Determine the (X, Y) coordinate at the center of the cell enclosing the given text.  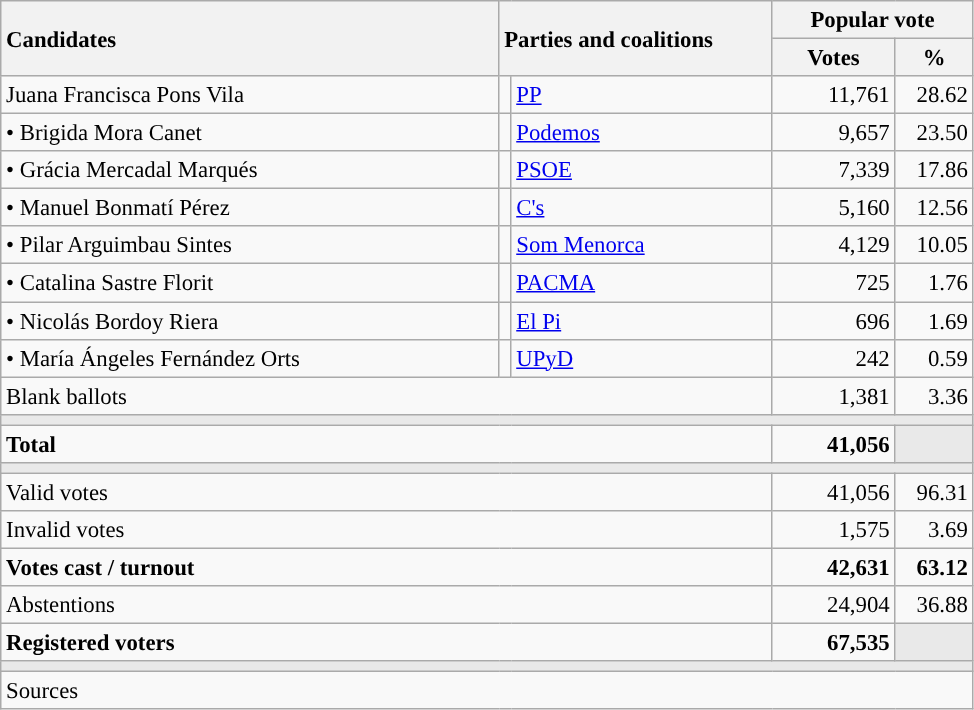
5,160 (834, 208)
Abstentions (386, 605)
4,129 (834, 245)
725 (834, 283)
• María Ángeles Fernández Orts (250, 358)
12.56 (934, 208)
7,339 (834, 170)
Valid votes (386, 492)
1,381 (834, 396)
Podemos (642, 133)
Juana Francisca Pons Vila (250, 95)
Sources (487, 691)
3.69 (934, 530)
3.36 (934, 396)
Invalid votes (386, 530)
• Brigida Mora Canet (250, 133)
El Pi (642, 321)
Blank ballots (386, 396)
17.86 (934, 170)
0.59 (934, 358)
63.12 (934, 567)
• Grácia Mercadal Marqués (250, 170)
• Catalina Sastre Florit (250, 283)
Popular vote (872, 20)
Parties and coalitions (636, 38)
Som Menorca (642, 245)
PP (642, 95)
9,657 (834, 133)
1.76 (934, 283)
Votes cast / turnout (386, 567)
• Pilar Arguimbau Sintes (250, 245)
• Manuel Bonmatí Pérez (250, 208)
• Nicolás Bordoy Riera (250, 321)
96.31 (934, 492)
67,535 (834, 643)
1,575 (834, 530)
1.69 (934, 321)
PACMA (642, 283)
42,631 (834, 567)
C's (642, 208)
11,761 (834, 95)
28.62 (934, 95)
PSOE (642, 170)
Registered voters (386, 643)
696 (834, 321)
Total (386, 444)
Votes (834, 58)
% (934, 58)
UPyD (642, 358)
24,904 (834, 605)
23.50 (934, 133)
242 (834, 358)
Candidates (250, 38)
36.88 (934, 605)
10.05 (934, 245)
